Pinpoint the cell where the given text exists, returning its [x, y] midpoint coordinate. 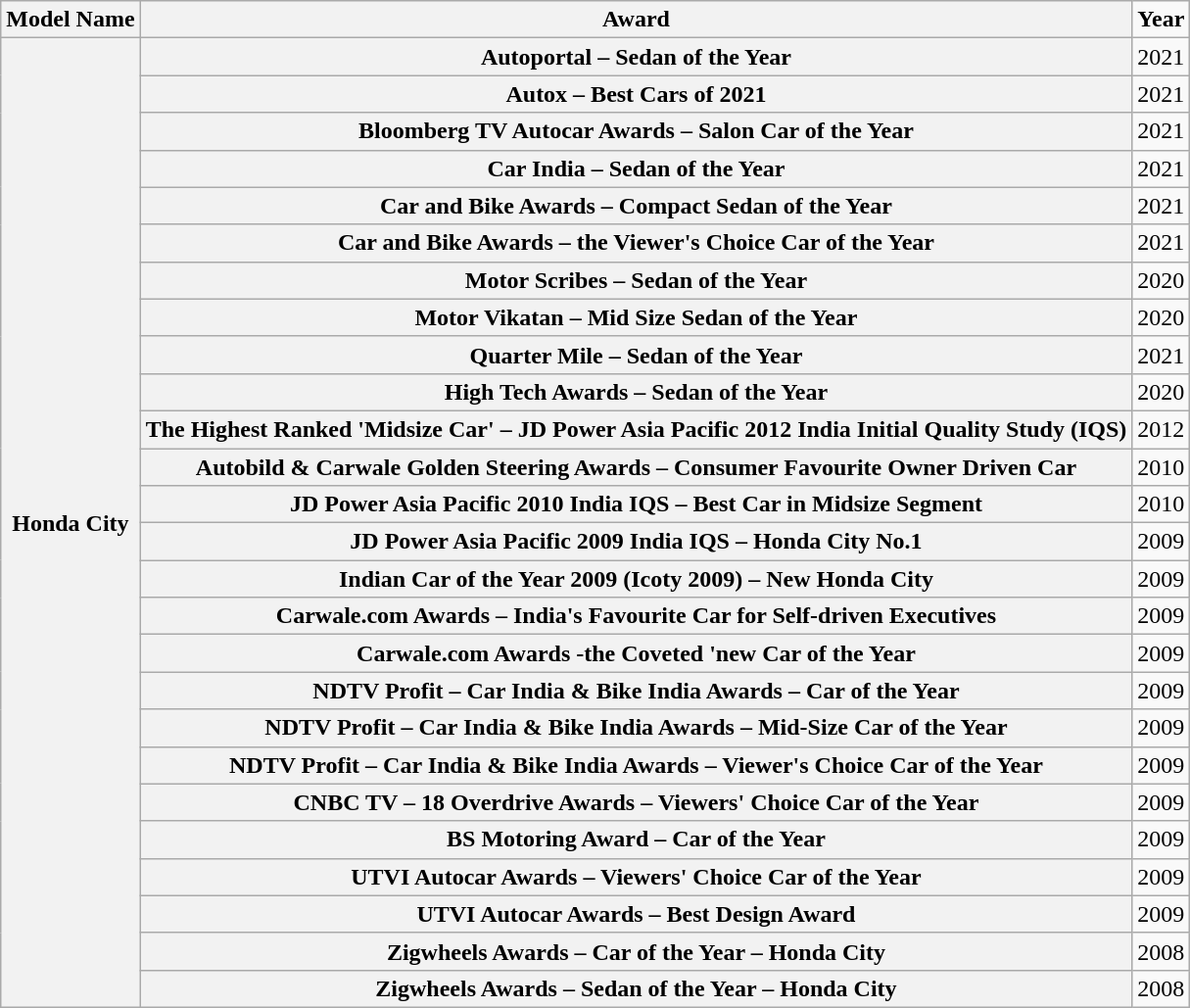
JD Power Asia Pacific 2010 India IQS – Best Car in Midsize Segment [637, 504]
Award [637, 20]
Car India – Sedan of the Year [637, 168]
BS Motoring Award – Car of the Year [637, 840]
Year [1162, 20]
Carwale.com Awards -the Coveted 'new Car of the Year [637, 653]
Bloomberg TV Autocar Awards – Salon Car of the Year [637, 131]
Autox – Best Cars of 2021 [637, 94]
NDTV Profit – Car India & Bike India Awards – Car of the Year [637, 691]
Car and Bike Awards – the Viewer's Choice Car of the Year [637, 243]
Indian Car of the Year 2009 (Icoty 2009) – New Honda City [637, 579]
Zigwheels Awards – Sedan of the Year – Honda City [637, 988]
The Highest Ranked 'Midsize Car' – JD Power Asia Pacific 2012 India Initial Quality Study (IQS) [637, 429]
JD Power Asia Pacific 2009 India IQS – Honda City No.1 [637, 542]
High Tech Awards – Sedan of the Year [637, 392]
NDTV Profit – Car India & Bike India Awards – Viewer's Choice Car of the Year [637, 765]
2012 [1162, 429]
CNBC TV – 18 Overdrive Awards – Viewers' Choice Car of the Year [637, 802]
Motor Vikatan – Mid Size Sedan of the Year [637, 317]
Honda City [71, 523]
Model Name [71, 20]
Autobild & Carwale Golden Steering Awards – Consumer Favourite Owner Driven Car [637, 467]
Motor Scribes – Sedan of the Year [637, 280]
Quarter Mile – Sedan of the Year [637, 355]
UTVI Autocar Awards – Viewers' Choice Car of the Year [637, 877]
Autoportal – Sedan of the Year [637, 57]
Zigwheels Awards – Car of the Year – Honda City [637, 951]
Car and Bike Awards – Compact Sedan of the Year [637, 206]
UTVI Autocar Awards – Best Design Award [637, 914]
NDTV Profit – Car India & Bike India Awards – Mid-Size Car of the Year [637, 728]
Carwale.com Awards – India's Favourite Car for Self-driven Executives [637, 616]
